Capture the cell that displays the provided text and extract its (x, y) central coordinate. 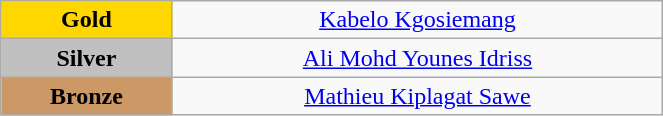
Silver (86, 58)
Bronze (86, 96)
Kabelo Kgosiemang (418, 20)
Mathieu Kiplagat Sawe (418, 96)
Ali Mohd Younes Idriss (418, 58)
Gold (86, 20)
